Extract the (X, Y) coordinate from the center of the cell holding the provided text.  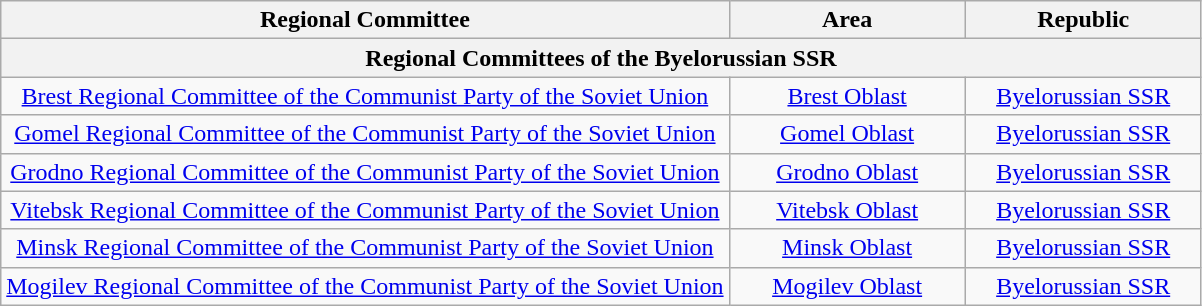
Mogilev Oblast (847, 286)
Grodno Regional Committee of the Communist Party of the Soviet Union (365, 172)
Regional Committee (365, 20)
Gomel Regional Committee of the Communist Party of the Soviet Union (365, 134)
Grodno Oblast (847, 172)
Vitebsk Oblast (847, 210)
Mogilev Regional Committee of the Communist Party of the Soviet Union (365, 286)
Vitebsk Regional Committee of the Communist Party of the Soviet Union (365, 210)
Brest Regional Committee of the Communist Party of the Soviet Union (365, 96)
Area (847, 20)
Brest Oblast (847, 96)
Regional Committees of the Byelorussian SSR (601, 58)
Gomel Oblast (847, 134)
Republic (1083, 20)
Minsk Regional Committee of the Communist Party of the Soviet Union (365, 248)
Minsk Oblast (847, 248)
